Output the [x, y] coordinate of the center of the cell containing the given text.  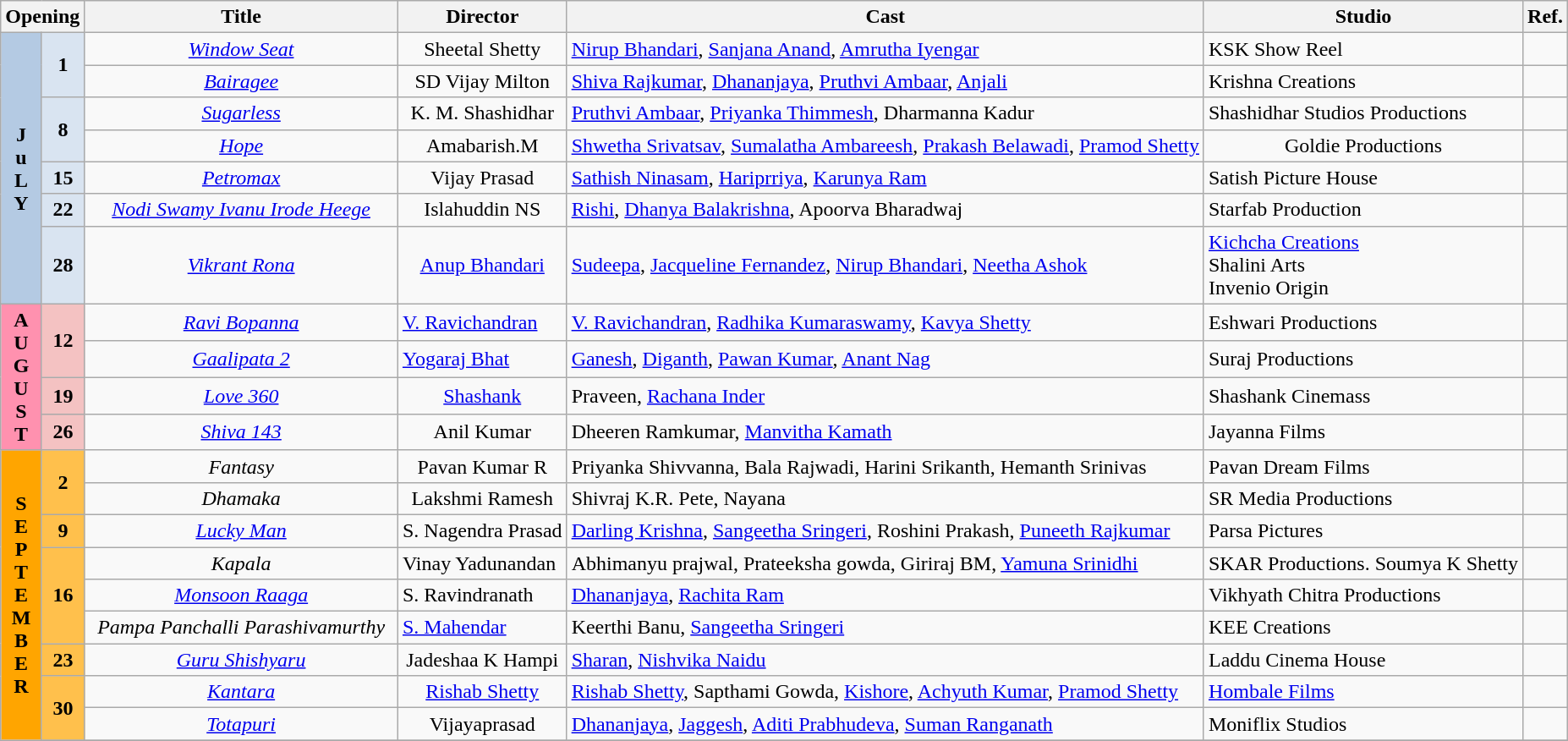
Rishab Shetty, Sapthami Gowda, Kishore, Achyuth Kumar, Pramod Shetty [885, 692]
Fantasy [242, 466]
Hope [242, 145]
S. Nagendra Prasad [482, 530]
SR Media Productions [1363, 498]
Kapala [242, 563]
2 [63, 482]
Vijay Prasad [482, 178]
Sheetal Shetty [482, 49]
JuLY [22, 168]
V. Ravichandran [482, 321]
Anup Bhandari [482, 265]
Shiva Rajkumar, Dhananjaya, Pruthvi Ambaar, Anjali [885, 81]
Laddu Cinema House [1363, 660]
Pruthvi Ambaar, Priyanka Thimmesh, Dharmanna Kadur [885, 113]
Title [242, 17]
Rishab Shetty [482, 692]
Krishna Creations [1363, 81]
K. M. Shashidhar [482, 113]
Lucky Man [242, 530]
Shashank [482, 396]
Jayanna Films [1363, 431]
Shashidhar Studios Productions [1363, 113]
15 [63, 178]
30 [63, 708]
1 [63, 65]
Shwetha Srivatsav, Sumalatha Ambareesh, Prakash Belawadi, Pramod Shetty [885, 145]
Dhamaka [242, 498]
Ref. [1546, 17]
Guru Shishyaru [242, 660]
Islahuddin NS [482, 210]
22 [63, 210]
Sathish Ninasam, Hariprriya, Karunya Ram [885, 178]
Satish Picture House [1363, 178]
KEE Creations [1363, 628]
Kichcha CreationsShalini ArtsInvenio Origin [1363, 265]
Sudeepa, Jacqueline Fernandez, Nirup Bhandari, Neetha Ashok [885, 265]
Shivraj K.R. Pete, Nayana [885, 498]
Opening [42, 17]
Ganesh, Diganth, Pawan Kumar, Anant Nag [885, 359]
23 [63, 660]
28 [63, 265]
Vikhyath Chitra Productions [1363, 596]
Anil Kumar [482, 431]
Gaalipata 2 [242, 359]
Nirup Bhandari, Sanjana Anand, Amrutha Iyengar [885, 49]
Pavan Dream Films [1363, 466]
Hombale Films [1363, 692]
Shashank Cinemass [1363, 396]
SD Vijay Milton [482, 81]
Totapuri [242, 724]
8 [63, 129]
16 [63, 595]
Pampa Panchalli Parashivamurthy [242, 628]
Goldie Productions [1363, 145]
S. Mahendar [482, 628]
Nodi Swamy Ivanu Irode Heege [242, 210]
Suraj Productions [1363, 359]
9 [63, 530]
Dhananjaya, Rachita Ram [885, 596]
S. Ravindranath [482, 596]
SKAR Productions. Soumya K Shetty [1363, 563]
Bairagee [242, 81]
Monsoon Raaga [242, 596]
Director [482, 17]
Petromax [242, 178]
19 [63, 396]
26 [63, 431]
Love 360 [242, 396]
Praveen, Rachana Inder [885, 396]
Shiva 143 [242, 431]
Vinay Yadunandan [482, 563]
Dheeren Ramkumar, Manvitha Kamath [885, 431]
Lakshmi Ramesh [482, 498]
KSK Show Reel [1363, 49]
Yogaraj Bhat [482, 359]
V. Ravichandran, Radhika Kumaraswamy, Kavya Shetty [885, 321]
Window Seat [242, 49]
Jadeshaa K Hampi [482, 660]
Sharan, Nishvika Naidu [885, 660]
Priyanka Shivvanna, Bala Rajwadi, Harini Srikanth, Hemanth Srinivas [885, 466]
Starfab Production [1363, 210]
Eshwari Productions [1363, 321]
Keerthi Banu, Sangeetha Sringeri [885, 628]
Pavan Kumar R [482, 466]
Abhimanyu prajwal, Prateeksha gowda, Giriraj BM, Yamuna Srinidhi [885, 563]
Parsa Pictures [1363, 530]
Vijayaprasad [482, 724]
Ravi Bopanna [242, 321]
Cast [885, 17]
Dhananjaya, Jaggesh, Aditi Prabhudeva, Suman Ranganath [885, 724]
Moniflix Studios [1363, 724]
Amabarish.M [482, 145]
Rishi, Dhanya Balakrishna, Apoorva Bharadwaj [885, 210]
Kantara [242, 692]
Vikrant Rona [242, 265]
12 [63, 340]
Sugarless [242, 113]
Darling Krishna, Sangeetha Sringeri, Roshini Prakash, Puneeth Rajkumar [885, 530]
AUGUST [22, 377]
SEPTEMBER [22, 596]
Studio [1363, 17]
